Identify which cell holds the provided text, then report its (x, y) central coordinate. 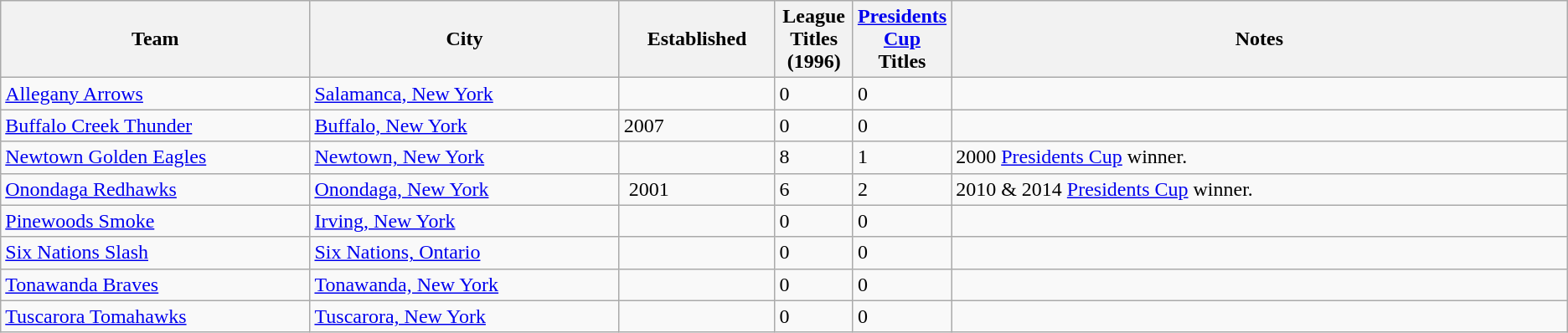
Onondaga, New York (464, 189)
1 (901, 157)
2010 & 2014 Presidents Cup winner. (1260, 189)
Newtown Golden Eagles (156, 157)
Buffalo Creek Thunder (156, 126)
Team (156, 39)
Notes (1260, 39)
Established (697, 39)
Allegany Arrows (156, 94)
Pinewoods Smoke (156, 221)
8 (814, 157)
City (464, 39)
2000 Presidents Cup winner. (1260, 157)
Onondaga Redhawks (156, 189)
Six Nations Slash (156, 253)
Six Nations, Ontario (464, 253)
Tonawanda Braves (156, 284)
2001 (697, 189)
Tuscarora, New York (464, 316)
Newtown, New York (464, 157)
Buffalo, New York (464, 126)
Tuscarora Tomahawks (156, 316)
League Titles (1996) (814, 39)
Salamanca, New York (464, 94)
2 (901, 189)
Irving, New York (464, 221)
6 (814, 189)
2007 (697, 126)
Tonawanda, New York (464, 284)
Presidents Cup Titles (901, 39)
